Return [x, y] of the center of cell containing provided text 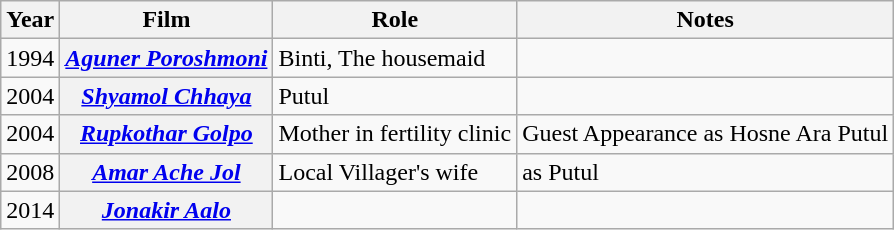
Rupkothar Golpo [166, 134]
1994 [30, 58]
Role [395, 20]
2008 [30, 172]
Jonakir Aalo [166, 210]
Shyamol Chhaya [166, 96]
Putul [395, 96]
Amar Ache Jol [166, 172]
Local Villager's wife [395, 172]
Binti, The housemaid [395, 58]
as Putul [706, 172]
Guest Appearance as Hosne Ara Putul [706, 134]
Aguner Poroshmoni [166, 58]
Year [30, 20]
Film [166, 20]
Mother in fertility clinic [395, 134]
Notes [706, 20]
2014 [30, 210]
